Search for the cell housing the specified text and yield its [X, Y] center coordinate. 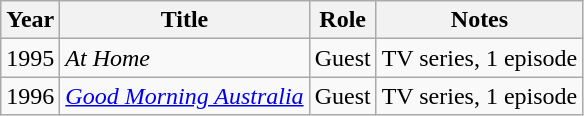
1996 [30, 96]
1995 [30, 58]
Notes [480, 20]
Title [184, 20]
Role [342, 20]
Good Morning Australia [184, 96]
Year [30, 20]
At Home [184, 58]
